Scan for the cell matching the given text and deliver its [X, Y] coordinate at center. 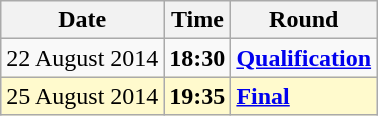
Qualification [304, 58]
22 August 2014 [82, 58]
19:35 [198, 96]
25 August 2014 [82, 96]
Round [304, 20]
18:30 [198, 58]
Date [82, 20]
Time [198, 20]
Final [304, 96]
